For the text-containing cell, return its midpoint in (x, y) coordinate format. 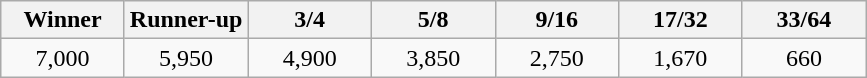
7,000 (63, 58)
33/64 (804, 20)
9/16 (557, 20)
5,950 (186, 58)
1,670 (681, 58)
660 (804, 58)
3,850 (433, 58)
Runner-up (186, 20)
Winner (63, 20)
3/4 (310, 20)
17/32 (681, 20)
5/8 (433, 20)
4,900 (310, 58)
2,750 (557, 58)
